Output the (x, y) coordinate of the center of the cell containing the given text.  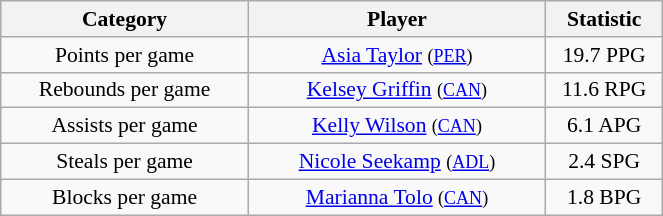
11.6 RPG (604, 90)
19.7 PPG (604, 55)
6.1 APG (604, 126)
Kelly Wilson (CAN) (396, 126)
Category (125, 19)
Statistic (604, 19)
Rebounds per game (125, 90)
Points per game (125, 55)
Blocks per game (125, 197)
1.8 BPG (604, 197)
Assists per game (125, 126)
Asia Taylor (PER) (396, 55)
Player (396, 19)
2.4 SPG (604, 162)
Marianna Tolo (CAN) (396, 197)
Steals per game (125, 162)
Kelsey Griffin (CAN) (396, 90)
Nicole Seekamp (ADL) (396, 162)
